Detect which cell encompasses the target text, then output its (x, y) center coordinate. 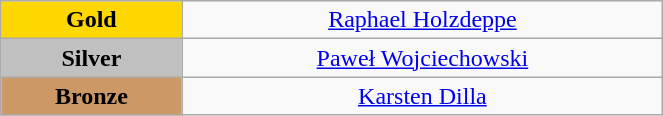
Karsten Dilla (422, 96)
Bronze (92, 96)
Gold (92, 20)
Raphael Holzdeppe (422, 20)
Silver (92, 58)
Paweł Wojciechowski (422, 58)
